From the cell containing the given text, extract its center point as (x, y) coordinate. 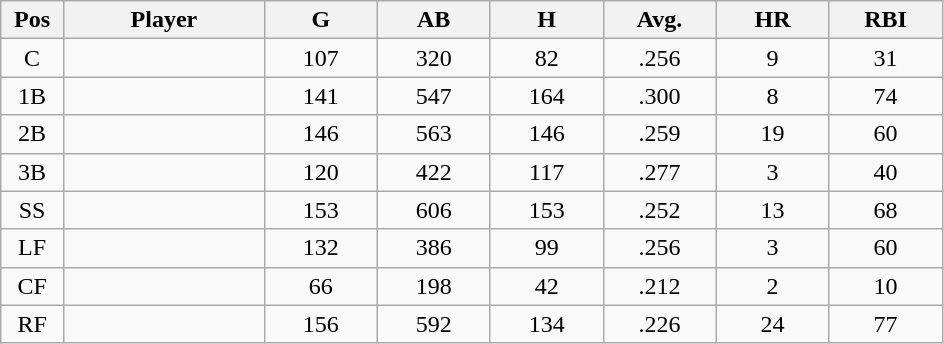
320 (434, 58)
422 (434, 172)
31 (886, 58)
77 (886, 324)
120 (320, 172)
66 (320, 286)
547 (434, 96)
68 (886, 210)
.300 (660, 96)
HR (772, 20)
2B (32, 134)
134 (546, 324)
.277 (660, 172)
141 (320, 96)
.212 (660, 286)
99 (546, 248)
3B (32, 172)
10 (886, 286)
RBI (886, 20)
24 (772, 324)
164 (546, 96)
.259 (660, 134)
2 (772, 286)
198 (434, 286)
Player (164, 20)
Pos (32, 20)
563 (434, 134)
592 (434, 324)
.252 (660, 210)
386 (434, 248)
AB (434, 20)
Avg. (660, 20)
74 (886, 96)
CF (32, 286)
G (320, 20)
107 (320, 58)
C (32, 58)
82 (546, 58)
LF (32, 248)
RF (32, 324)
8 (772, 96)
1B (32, 96)
13 (772, 210)
42 (546, 286)
SS (32, 210)
156 (320, 324)
117 (546, 172)
.226 (660, 324)
40 (886, 172)
606 (434, 210)
9 (772, 58)
19 (772, 134)
132 (320, 248)
H (546, 20)
